Scan for the cell matching the given text and deliver its [X, Y] coordinate at center. 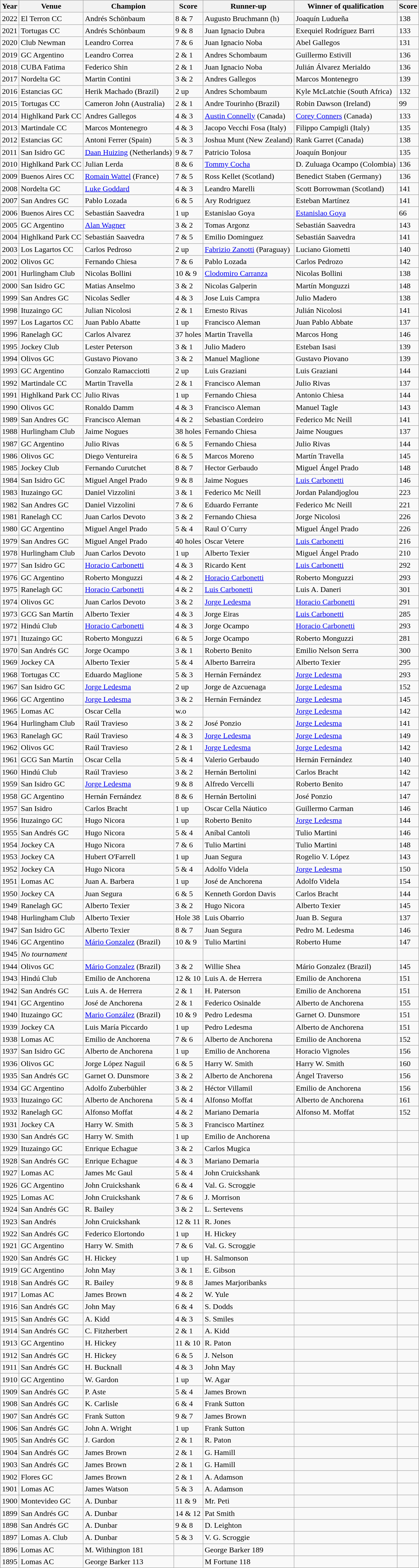
John A. Wright [128, 1428]
C. Fitzherbert [128, 1331]
No tournament [51, 954]
1961 [10, 760]
Jorge Eiras [249, 614]
221 [408, 504]
1967 [10, 687]
1942 [10, 991]
12 & 10 [188, 979]
1989 [10, 420]
160 [408, 1064]
Daan Huizing (Netherlands) [128, 152]
George Barker 113 [128, 1562]
Scott Borrowman (Scotland) [346, 189]
1912 [10, 1355]
Tommy Cocha [249, 164]
Guillermo Estivill [346, 55]
2015 [10, 103]
Adolfo Zuberbühler [128, 1088]
Oscar Vetere [249, 541]
1957 [10, 808]
Martín Monguzzi [346, 286]
2004 [10, 237]
Ross Kellet (Scotland) [249, 177]
Jacopo Vecchi Fosa (Italy) [249, 128]
M. Withington 181 [128, 1550]
1897 [10, 1538]
1915 [10, 1319]
1916 [10, 1307]
1988 [10, 432]
D. Zuluaga Ocampo (Colombia) [346, 164]
Luke Goddard [128, 189]
Alfonso M. Moffat [346, 1112]
155 [408, 1003]
1995 [10, 346]
Willie Shea [249, 966]
Year [10, 6]
1975 [10, 590]
Francisco Martínez [249, 1124]
San Andrés [51, 1222]
E. Gibson [249, 1270]
1960 [10, 772]
1922 [10, 1234]
1934 [10, 1088]
2017 [10, 79]
1999 [10, 298]
Ángel Traverso [346, 1076]
Horacio Vignoles [346, 1051]
Patricio Tolosa [249, 152]
Joaquín Bonjour [346, 152]
2020 [10, 43]
1933 [10, 1100]
1952 [10, 869]
2016 [10, 91]
1953 [10, 857]
1902 [10, 1477]
Luis Obarrio [249, 918]
Alberto Barreira [249, 663]
Federico Shin [128, 67]
Filippo Campigli (Italy) [346, 128]
Juan Pablo Abatte [128, 322]
Aníbal Cantoli [249, 833]
W. Yule [249, 1294]
Fernando Curutchet [128, 468]
285 [408, 614]
Federico Osinalde [249, 1003]
11 & 9 [188, 1501]
Antonio Chiesa [346, 395]
1997 [10, 322]
Jorge López Naguil [128, 1064]
1950 [10, 893]
S. Smiles [249, 1319]
1898 [10, 1526]
Hubert O'Farrell [128, 857]
Hector Gerbaudo [249, 468]
Luis A. Daneri [346, 590]
1970 [10, 650]
1903 [10, 1465]
CUBA Fatima [51, 67]
1908 [10, 1404]
2018 [10, 67]
Cameron John (Australia) [128, 103]
Esteban Martínez [346, 201]
1968 [10, 675]
99 [408, 103]
1949 [10, 905]
40 holes [188, 541]
Eduardo Ferrante [249, 504]
1948 [10, 918]
Clodomiro Carranza [249, 274]
K. Carlisle [128, 1404]
Federico Elortondo [128, 1234]
1990 [10, 407]
1978 [10, 553]
Lester Peterson [128, 346]
Andre Tourinho (Brazil) [249, 103]
2006 [10, 213]
Jose Luis Campra [249, 298]
37 holes [188, 334]
Martin Contini [128, 79]
2021 [10, 31]
W. Agar [249, 1380]
M Fortune 118 [249, 1562]
1941 [10, 1003]
1924 [10, 1209]
1963 [10, 735]
Ricardo Kent [249, 565]
1964 [10, 723]
Tomas Argonz [249, 225]
H. Paterson [249, 991]
1895 [10, 1562]
2001 [10, 274]
Julian Lerda [128, 164]
Exequiel Rodríguez Barri [346, 31]
Jorge Nicolosi [346, 517]
Emilio Dominguez [249, 237]
1951 [10, 881]
Venue [51, 6]
Ernesto Rivas [249, 310]
L. Sertevens [249, 1209]
1913 [10, 1343]
2009 [10, 177]
Rank Garret (Canada) [346, 140]
14 & 12 [188, 1513]
216 [408, 541]
Valerio Gerbaudo [249, 760]
1910 [10, 1380]
1996 [10, 334]
H. Bucknall [128, 1367]
D. Leighton [249, 1526]
V. G. Scroggie [249, 1538]
J. Morrison [249, 1197]
1911 [10, 1367]
1998 [10, 310]
1958 [10, 796]
Esteban Isasi [346, 346]
Matias Anselmo [128, 286]
w.o [188, 711]
Leandro Marelli [249, 189]
S. Dodds [249, 1307]
Flores GC [51, 1477]
149 [408, 735]
1927 [10, 1173]
Ranelagh CC [51, 517]
George Barker 189 [249, 1550]
2005 [10, 225]
Hole 38 [188, 918]
Guillermo Carman [346, 808]
Julián Nicolosi [346, 310]
1944 [10, 966]
Ronaldo Damm [128, 407]
Marcos Moreno [249, 456]
1935 [10, 1076]
1904 [10, 1452]
El Terron CC [51, 19]
Eduardo Maglione [128, 675]
P. Aste [128, 1392]
12 & 11 [188, 1222]
2003 [10, 249]
2007 [10, 201]
Héctor Villamil [249, 1088]
Alfredo Vercelli [249, 784]
1932 [10, 1112]
1943 [10, 979]
2010 [10, 164]
Nicolas Sedler [128, 298]
Roberto Hume [346, 942]
1926 [10, 1185]
1973 [10, 614]
2012 [10, 140]
1925 [10, 1197]
Abel Gallegos [346, 43]
Juan Pablo Abbate [346, 322]
2008 [10, 189]
1985 [10, 468]
J. Nelson [249, 1355]
Jorge de Azcuenaga [249, 687]
66 [408, 213]
Nicolas Galperin [249, 286]
San Isidro [51, 808]
W. Gardon [128, 1380]
2022 [10, 19]
1907 [10, 1416]
Luis María Piccardo [128, 1027]
1955 [10, 833]
Carlos Mugica [249, 1149]
1939 [10, 1027]
Julián Álvarez Merialdo [346, 67]
223 [408, 492]
Augusto Bruchmann (h) [249, 19]
Benedict Staben (Germany) [346, 177]
Romain Wattel (France) [128, 177]
Pedro M. Ledesma [346, 930]
H. Salmonson [249, 1258]
1945 [10, 954]
Montevideo GC [51, 1501]
1909 [10, 1392]
210 [408, 553]
Club Newman [51, 43]
1899 [10, 1513]
1994 [10, 359]
1921 [10, 1246]
Ary Rodriguez [249, 201]
1991 [10, 395]
1947 [10, 930]
1962 [10, 748]
38 holes [188, 432]
Juan B. Segura [346, 918]
Manuel Maglione [249, 359]
1987 [10, 444]
Champion [128, 6]
1974 [10, 602]
James Mc Gaul [128, 1173]
Corey Conners (Canada) [346, 116]
Antoni Ferrer (Spain) [128, 140]
Marcos Hong [346, 334]
Rogelio V. López [346, 857]
Joshua Munt (New Zealand) [249, 140]
Oscar Cella Náutico [249, 808]
1940 [10, 1015]
Sebastian Cordeiro [249, 420]
1984 [10, 480]
Robin Dawson (Ireland) [346, 103]
Herik Machado (Brazil) [128, 91]
1900 [10, 1501]
1930 [10, 1137]
Emilio Nelson Serra [346, 650]
132 [408, 91]
2002 [10, 261]
291 [408, 602]
Raul O´Curry [249, 529]
1920 [10, 1258]
1980 [10, 529]
James Marjoribanks [249, 1282]
Alan Wagner [128, 225]
Carlos Pedroso [128, 249]
Juan Ignacio Dubra [249, 31]
1993 [10, 371]
1946 [10, 942]
2019 [10, 55]
Manuel Tagle [346, 407]
1982 [10, 504]
Gonzalo Ramacciotti [128, 371]
2000 [10, 286]
Winner of qualification [346, 6]
1992 [10, 383]
1965 [10, 711]
Fabrizio Zanotti (Paraguay) [249, 249]
J. Gardon [128, 1440]
301 [408, 590]
Kyle McLatchie (South Africa) [346, 91]
Mr. Peti [249, 1501]
1928 [10, 1161]
Carlos Alvarez [128, 334]
2013 [10, 128]
2011 [10, 152]
Joaquín Ludueña [346, 19]
161 [408, 1100]
Luciano Giometti [346, 249]
Kenneth Gordon Davis [249, 893]
1983 [10, 492]
1929 [10, 1149]
Diego Ventureira [128, 456]
1956 [10, 821]
1976 [10, 578]
1977 [10, 565]
300 [408, 650]
1954 [10, 845]
281 [408, 638]
295 [408, 663]
154 [408, 881]
Lomas A. Club [51, 1538]
Pat Smith [249, 1513]
Austin Connelly (Canada) [249, 116]
1959 [10, 784]
Runner-up [249, 6]
1981 [10, 517]
131 [408, 43]
1918 [10, 1282]
Julian Nicolosi [128, 310]
11 & 10 [188, 1343]
R. Jones [249, 1222]
James Watson [128, 1489]
Juan A. Barbera [128, 881]
1914 [10, 1331]
1966 [10, 699]
1917 [10, 1294]
150 [408, 869]
1906 [10, 1428]
1919 [10, 1270]
1937 [10, 1051]
1979 [10, 541]
1969 [10, 663]
1986 [10, 456]
1901 [10, 1489]
2014 [10, 116]
1938 [10, 1039]
1936 [10, 1064]
292 [408, 565]
Mario González (Brazil) [128, 1015]
Martín Travella [346, 456]
1971 [10, 638]
1896 [10, 1550]
1931 [10, 1124]
Jordan Palandjoglou [346, 492]
Carlos Pedrozo [346, 261]
1923 [10, 1222]
Jaime Nougues [346, 432]
1972 [10, 626]
1905 [10, 1440]
